Return (x, y) of the center of cell containing provided text 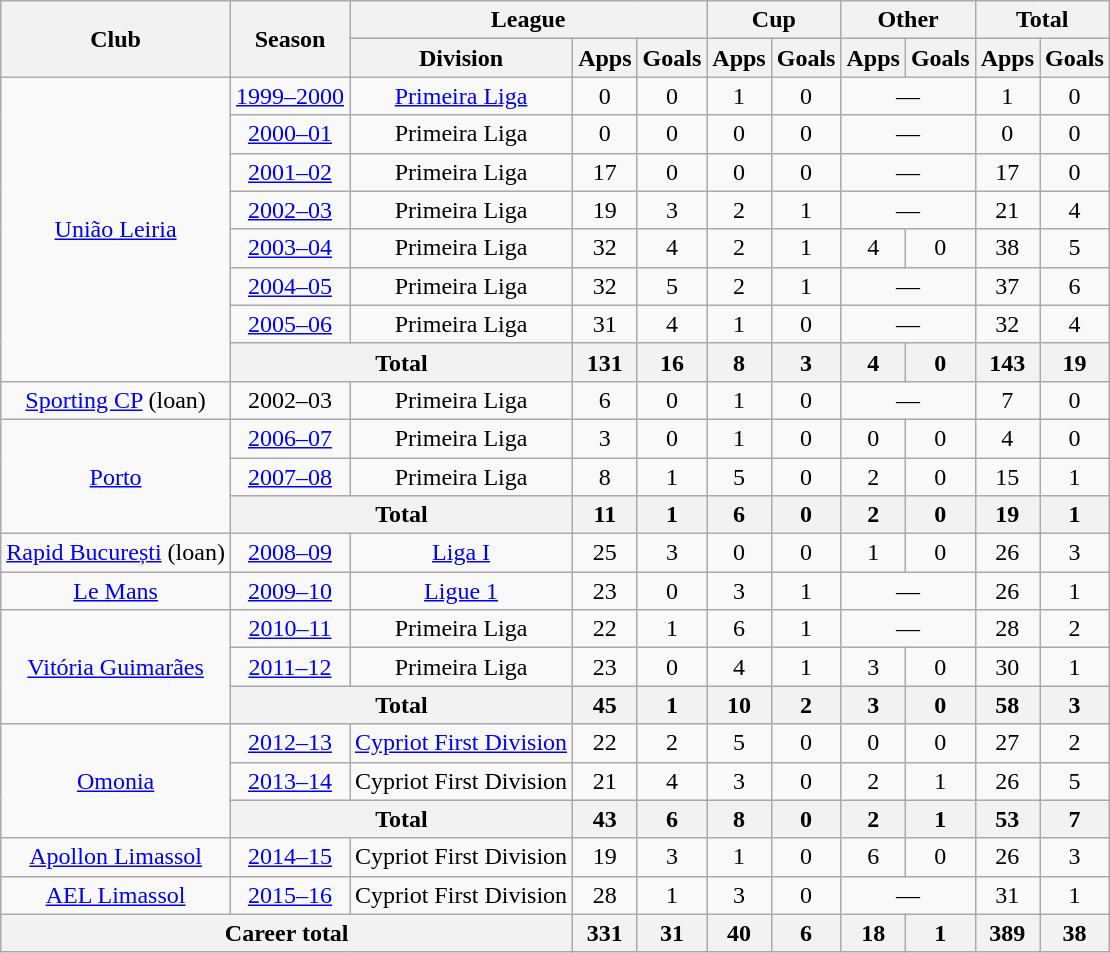
11 (605, 515)
10 (739, 705)
2007–08 (290, 477)
União Leiria (116, 229)
2006–07 (290, 438)
143 (1007, 362)
18 (873, 933)
2012–13 (290, 743)
45 (605, 705)
331 (605, 933)
2004–05 (290, 286)
2003–04 (290, 248)
Career total (287, 933)
389 (1007, 933)
Liga I (462, 553)
15 (1007, 477)
27 (1007, 743)
Club (116, 39)
25 (605, 553)
Other (908, 20)
2008–09 (290, 553)
Sporting CP (loan) (116, 400)
40 (739, 933)
2015–16 (290, 895)
Porto (116, 476)
2009–10 (290, 591)
37 (1007, 286)
Vitória Guimarães (116, 667)
16 (672, 362)
53 (1007, 819)
2013–14 (290, 781)
2010–11 (290, 629)
League (528, 20)
43 (605, 819)
2014–15 (290, 857)
Division (462, 58)
Apollon Limassol (116, 857)
1999–2000 (290, 96)
Cup (774, 20)
Rapid București (loan) (116, 553)
Omonia (116, 781)
Le Mans (116, 591)
2001–02 (290, 172)
58 (1007, 705)
Ligue 1 (462, 591)
Season (290, 39)
2005–06 (290, 324)
2000–01 (290, 134)
30 (1007, 667)
AEL Limassol (116, 895)
2011–12 (290, 667)
131 (605, 362)
